Provide the (x, y) coordinate of the cell's center where the given text is located.  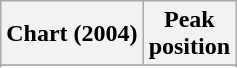
Peak position (189, 34)
Chart (2004) (72, 34)
